Scan for the cell matching the given text and deliver its (x, y) coordinate at center. 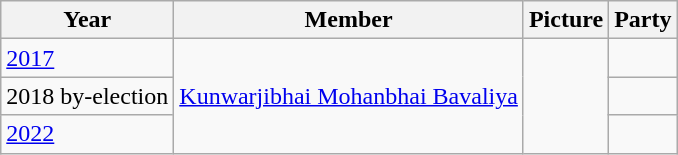
Party (643, 20)
Member (349, 20)
2018 by-election (88, 96)
Year (88, 20)
Picture (566, 20)
Kunwarjibhai Mohanbhai Bavaliya (349, 96)
2017 (88, 58)
2022 (88, 134)
